Extract the (X, Y) coordinate from the center of the cell holding the provided text.  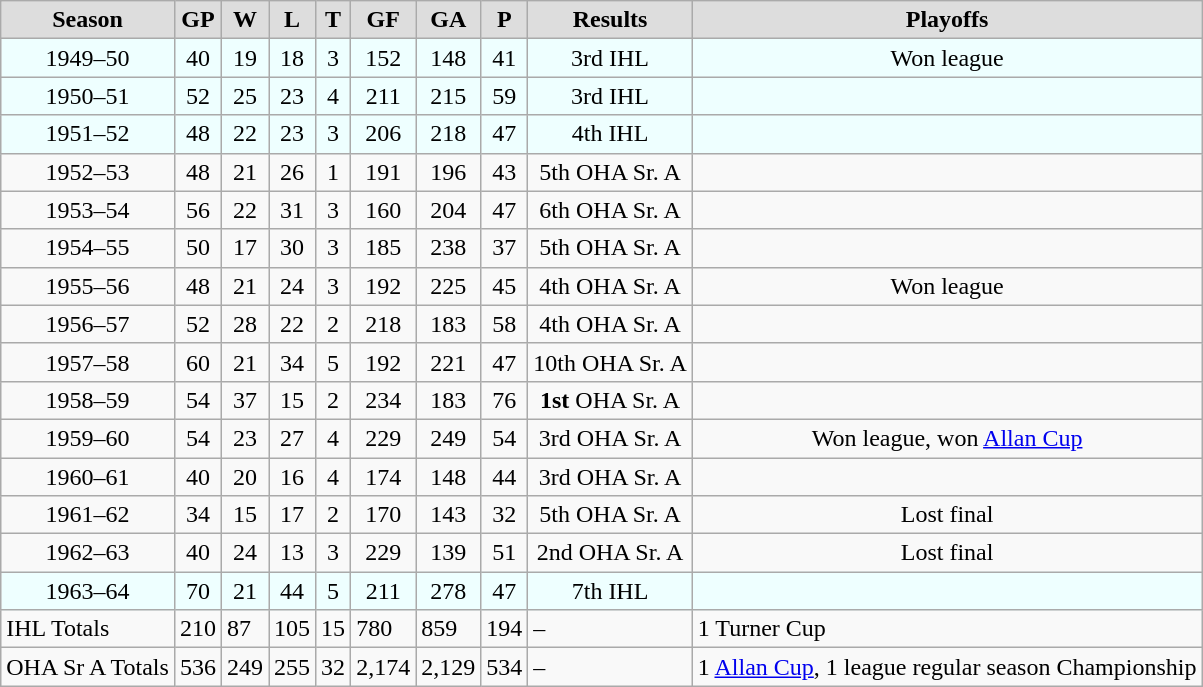
7th IHL (610, 591)
152 (384, 58)
T (334, 20)
204 (448, 210)
2,129 (448, 667)
25 (244, 96)
1954–55 (88, 248)
534 (504, 667)
30 (292, 248)
1 (334, 172)
27 (292, 438)
13 (292, 553)
174 (384, 477)
238 (448, 248)
780 (384, 629)
278 (448, 591)
31 (292, 210)
87 (244, 629)
20 (244, 477)
76 (504, 400)
191 (384, 172)
196 (448, 172)
1963–64 (88, 591)
58 (504, 324)
1960–61 (88, 477)
OHA Sr A Totals (88, 667)
194 (504, 629)
41 (504, 58)
1957–58 (88, 362)
1959–60 (88, 438)
1 Turner Cup (947, 629)
1953–54 (88, 210)
1949–50 (88, 58)
859 (448, 629)
4th IHL (610, 134)
50 (198, 248)
1952–53 (88, 172)
10th OHA Sr. A (610, 362)
1955–56 (88, 286)
26 (292, 172)
1st OHA Sr. A (610, 400)
225 (448, 286)
143 (448, 515)
255 (292, 667)
210 (198, 629)
185 (384, 248)
GP (198, 20)
1958–59 (88, 400)
1956–57 (88, 324)
45 (504, 286)
1961–62 (88, 515)
1950–51 (88, 96)
L (292, 20)
GA (448, 20)
221 (448, 362)
Playoffs (947, 20)
P (504, 20)
43 (504, 172)
19 (244, 58)
60 (198, 362)
18 (292, 58)
70 (198, 591)
2nd OHA Sr. A (610, 553)
GF (384, 20)
1962–63 (88, 553)
Won league, won Allan Cup (947, 438)
139 (448, 553)
160 (384, 210)
56 (198, 210)
W (244, 20)
170 (384, 515)
16 (292, 477)
234 (384, 400)
536 (198, 667)
6th OHA Sr. A (610, 210)
215 (448, 96)
Season (88, 20)
1 Allan Cup, 1 league regular season Championship (947, 667)
206 (384, 134)
1951–52 (88, 134)
28 (244, 324)
Results (610, 20)
59 (504, 96)
IHL Totals (88, 629)
51 (504, 553)
105 (292, 629)
2,174 (384, 667)
